Provide the (X, Y) coordinate of the cell's center where the given text is located.  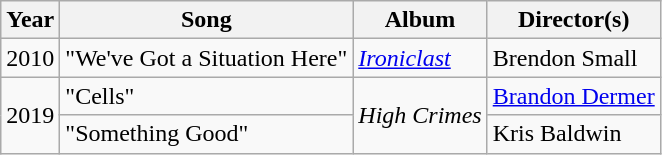
Year (30, 20)
"We've Got a Situation Here" (206, 58)
High Crimes (420, 115)
Song (206, 20)
Brandon Dermer (574, 96)
"Something Good" (206, 134)
"Cells" (206, 96)
Director(s) (574, 20)
Kris Baldwin (574, 134)
Brendon Small (574, 58)
2019 (30, 115)
2010 (30, 58)
Album (420, 20)
Ironiclast (420, 58)
